Search for the cell housing the specified text and yield its [x, y] center coordinate. 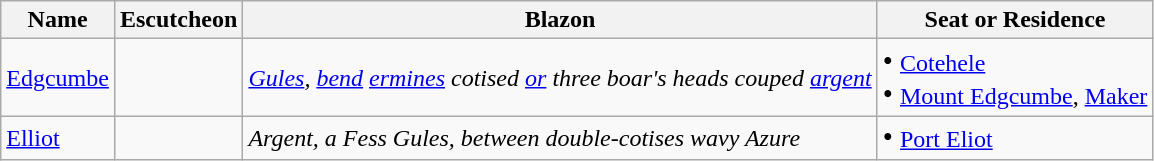
Seat or Residence [1015, 20]
• Cotehele • Mount Edgcumbe, Maker [1015, 78]
Gules, bend ermines cotised or three boar's heads couped argent [560, 78]
Blazon [560, 20]
Escutcheon [178, 20]
Elliot [58, 138]
Edgcumbe [58, 78]
Argent, a Fess Gules, between double-cotises wavy Azure [560, 138]
Name [58, 20]
• Port Eliot [1015, 138]
